For the text-containing cell, return its midpoint in (x, y) coordinate format. 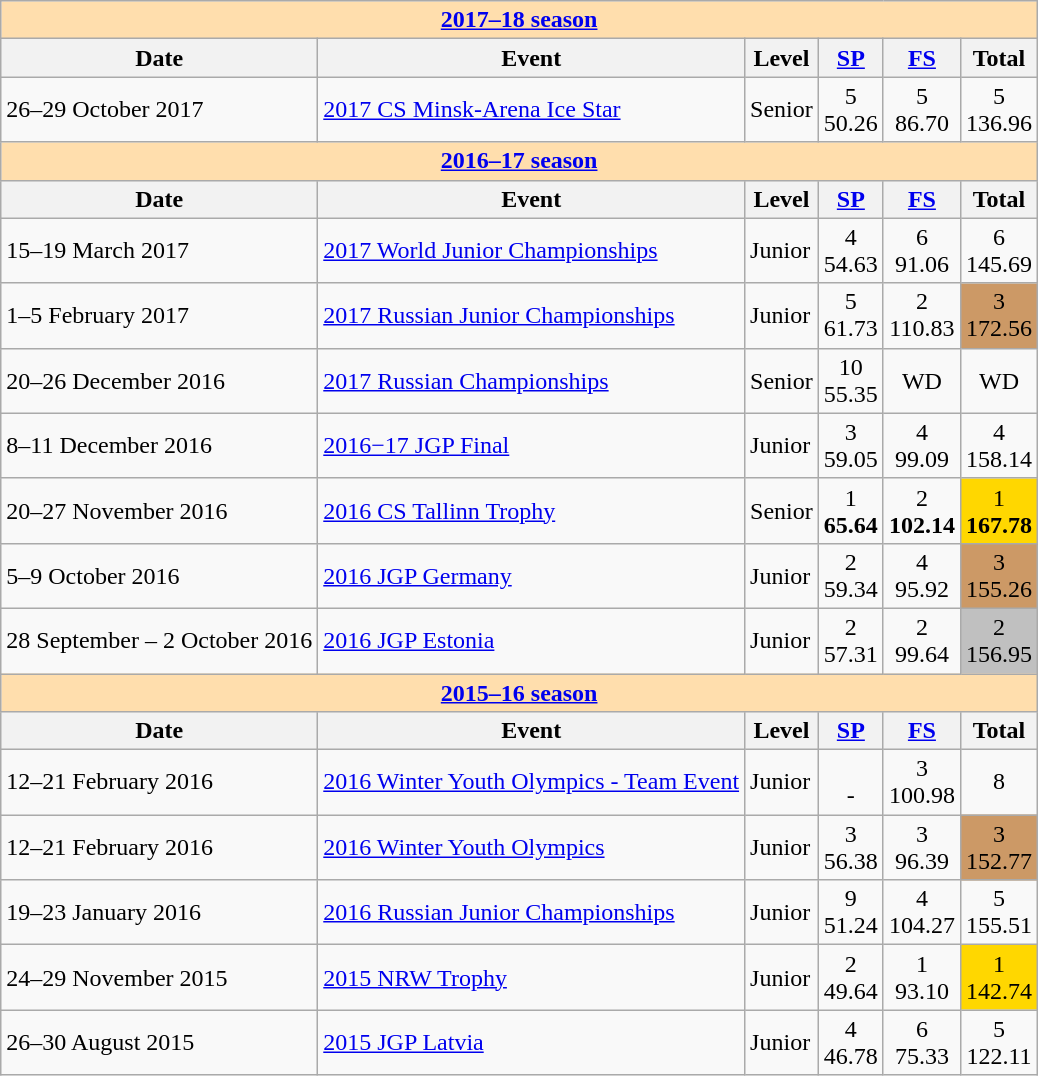
2 49.64 (850, 978)
2015 NRW Trophy (532, 978)
4 104.27 (922, 912)
28 September – 2 October 2016 (160, 640)
4 158.14 (998, 446)
2 57.31 (850, 640)
6 75.33 (922, 1042)
26–29 October 2017 (160, 110)
5 50.26 (850, 110)
2016 JGP Estonia (532, 640)
5 61.73 (850, 316)
3 152.77 (998, 848)
3 56.38 (850, 848)
1 167.78 (998, 510)
2016 CS Tallinn Trophy (532, 510)
10 55.35 (850, 380)
4 54.63 (850, 250)
1 93.10 (922, 978)
2 59.34 (850, 576)
5 136.96 (998, 110)
1 65.64 (850, 510)
2017 Russian Junior Championships (532, 316)
2016 Winter Youth Olympics (532, 848)
9 51.24 (850, 912)
6 145.69 (998, 250)
2016−17 JGP Final (532, 446)
3 155.26 (998, 576)
2017 CS Minsk-Arena Ice Star (532, 110)
2 99.64 (922, 640)
4 46.78 (850, 1042)
5 155.51 (998, 912)
20–26 December 2016 (160, 380)
20–27 November 2016 (160, 510)
1 142.74 (998, 978)
2 156.95 (998, 640)
5–9 October 2016 (160, 576)
19–23 January 2016 (160, 912)
- (850, 782)
3 59.05 (850, 446)
4 99.09 (922, 446)
2016 Russian Junior Championships (532, 912)
2016 JGP Germany (532, 576)
2017 World Junior Championships (532, 250)
2 110.83 (922, 316)
2017–18 season (520, 20)
24–29 November 2015 (160, 978)
5 86.70 (922, 110)
26–30 August 2015 (160, 1042)
8–11 December 2016 (160, 446)
2016–17 season (520, 161)
2017 Russian Championships (532, 380)
3 96.39 (922, 848)
6 91.06 (922, 250)
3 172.56 (998, 316)
1–5 February 2017 (160, 316)
2 102.14 (922, 510)
2015–16 season (520, 693)
4 95.92 (922, 576)
2016 Winter Youth Olympics - Team Event (532, 782)
2015 JGP Latvia (532, 1042)
8 (998, 782)
15–19 March 2017 (160, 250)
3 100.98 (922, 782)
5 122.11 (998, 1042)
